Capture the cell that displays the provided text and extract its [X, Y] central coordinate. 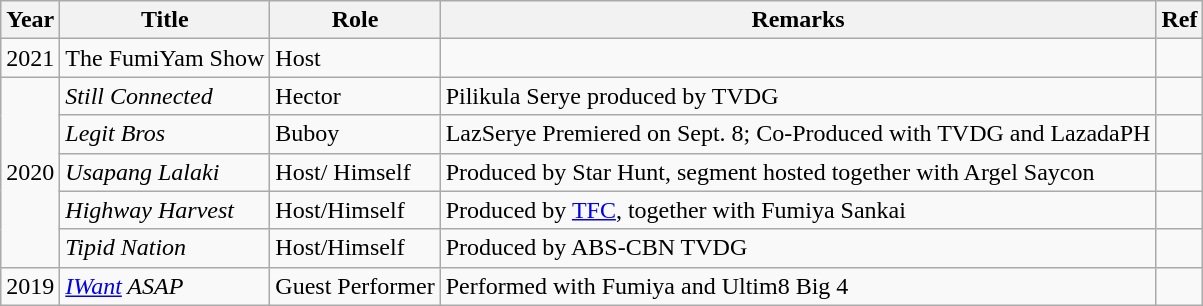
Pilikula Serye produced by TVDG [798, 96]
Buboy [355, 134]
IWant ASAP [165, 286]
Tipid Nation [165, 248]
Legit Bros [165, 134]
Role [355, 20]
2020 [30, 172]
Host/ Himself [355, 172]
2021 [30, 58]
Produced by Star Hunt, segment hosted together with Argel Saycon [798, 172]
Hector [355, 96]
Performed with Fumiya and Ultim8 Big 4 [798, 286]
Produced by ABS-CBN TVDG [798, 248]
Produced by TFC, together with Fumiya Sankai [798, 210]
Ref [1180, 20]
The FumiYam Show [165, 58]
Host [355, 58]
Title [165, 20]
Remarks [798, 20]
LazSerye Premiered on Sept. 8; Co-Produced with TVDG and LazadaPH [798, 134]
Guest Performer [355, 286]
Still Connected [165, 96]
Highway Harvest [165, 210]
Year [30, 20]
Usapang Lalaki [165, 172]
2019 [30, 286]
